Provide the (X, Y) coordinate of the cell's center where the given text is located.  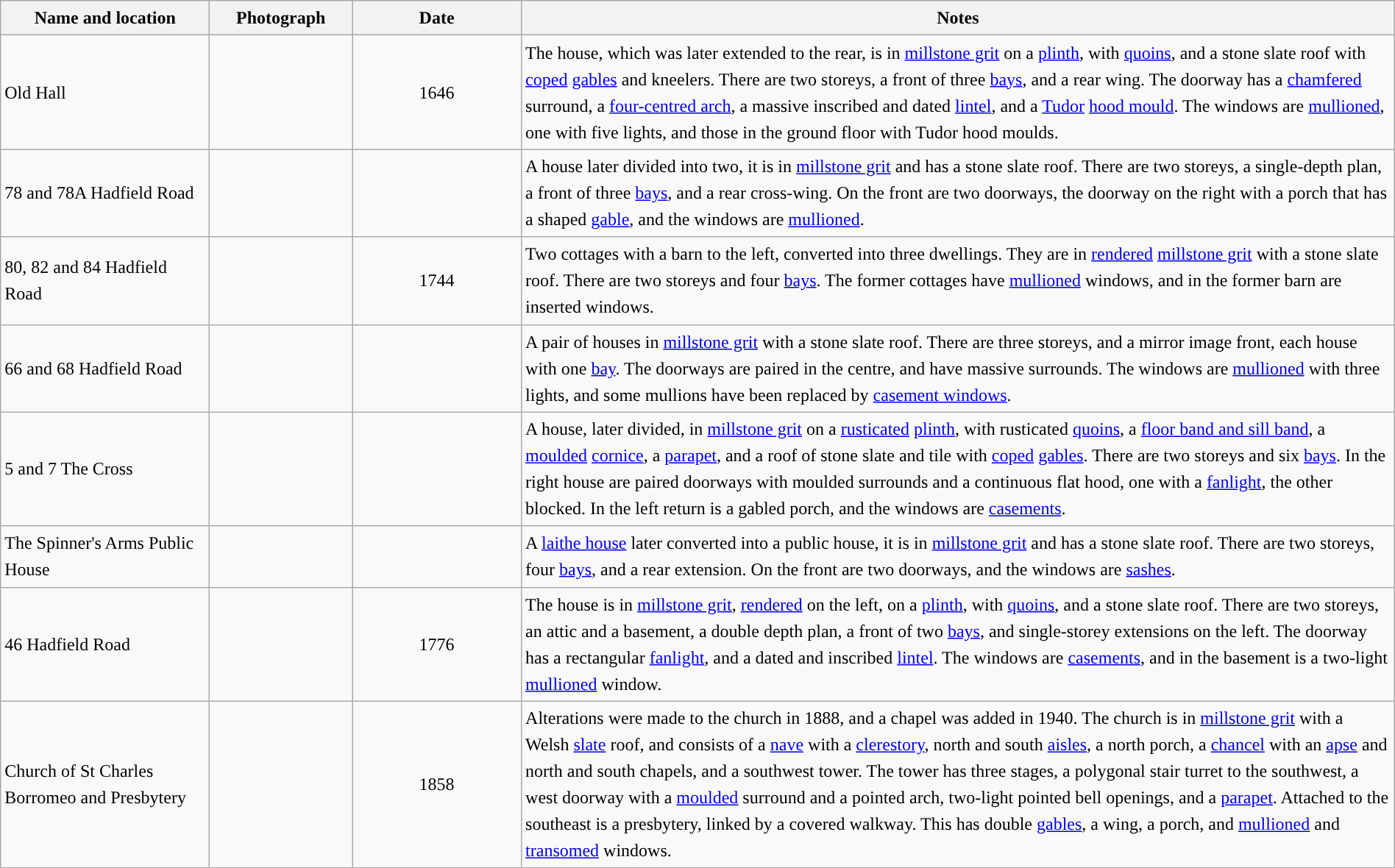
1776 (437, 644)
66 and 68 Hadfield Road (105, 368)
Date (437, 18)
Church of St Charles Borromeo and Presbytery (105, 784)
80, 82 and 84 Hadfield Road (105, 281)
Notes (958, 18)
46 Hadfield Road (105, 644)
The Spinner's Arms Public House (105, 556)
5 and 7 The Cross (105, 469)
1744 (437, 281)
78 and 78A Hadfield Road (105, 193)
Photograph (281, 18)
1858 (437, 784)
Old Hall (105, 93)
Name and location (105, 18)
1646 (437, 93)
